For the text-containing cell, return its midpoint in [x, y] coordinate format. 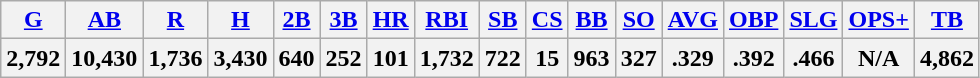
3B [344, 20]
SLG [814, 20]
101 [390, 58]
BB [592, 20]
10,430 [104, 58]
AB [104, 20]
252 [344, 58]
CS [547, 20]
4,862 [946, 58]
327 [638, 58]
1,736 [176, 58]
15 [547, 58]
AVG [692, 20]
G [34, 20]
N/A [878, 58]
640 [296, 58]
RBI [446, 20]
OBP [753, 20]
SB [502, 20]
SO [638, 20]
.392 [753, 58]
HR [390, 20]
2,792 [34, 58]
3,430 [240, 58]
1,732 [446, 58]
TB [946, 20]
963 [592, 58]
2B [296, 20]
H [240, 20]
R [176, 20]
OPS+ [878, 20]
722 [502, 58]
.466 [814, 58]
.329 [692, 58]
